Pinpoint the cell where the given text exists, returning its [X, Y] midpoint coordinate. 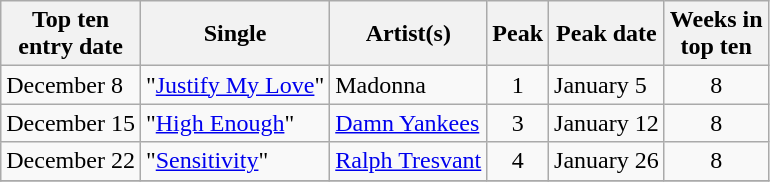
Weeks intop ten [716, 34]
"High Enough" [234, 123]
1 [518, 85]
Peak date [607, 34]
December 8 [71, 85]
"Justify My Love" [234, 85]
Peak [518, 34]
Artist(s) [408, 34]
Damn Yankees [408, 123]
January 5 [607, 85]
Top tenentry date [71, 34]
Single [234, 34]
4 [518, 161]
Madonna [408, 85]
January 26 [607, 161]
"Sensitivity" [234, 161]
December 15 [71, 123]
January 12 [607, 123]
3 [518, 123]
Ralph Tresvant [408, 161]
December 22 [71, 161]
